Scan for the cell matching the given text and deliver its [x, y] coordinate at center. 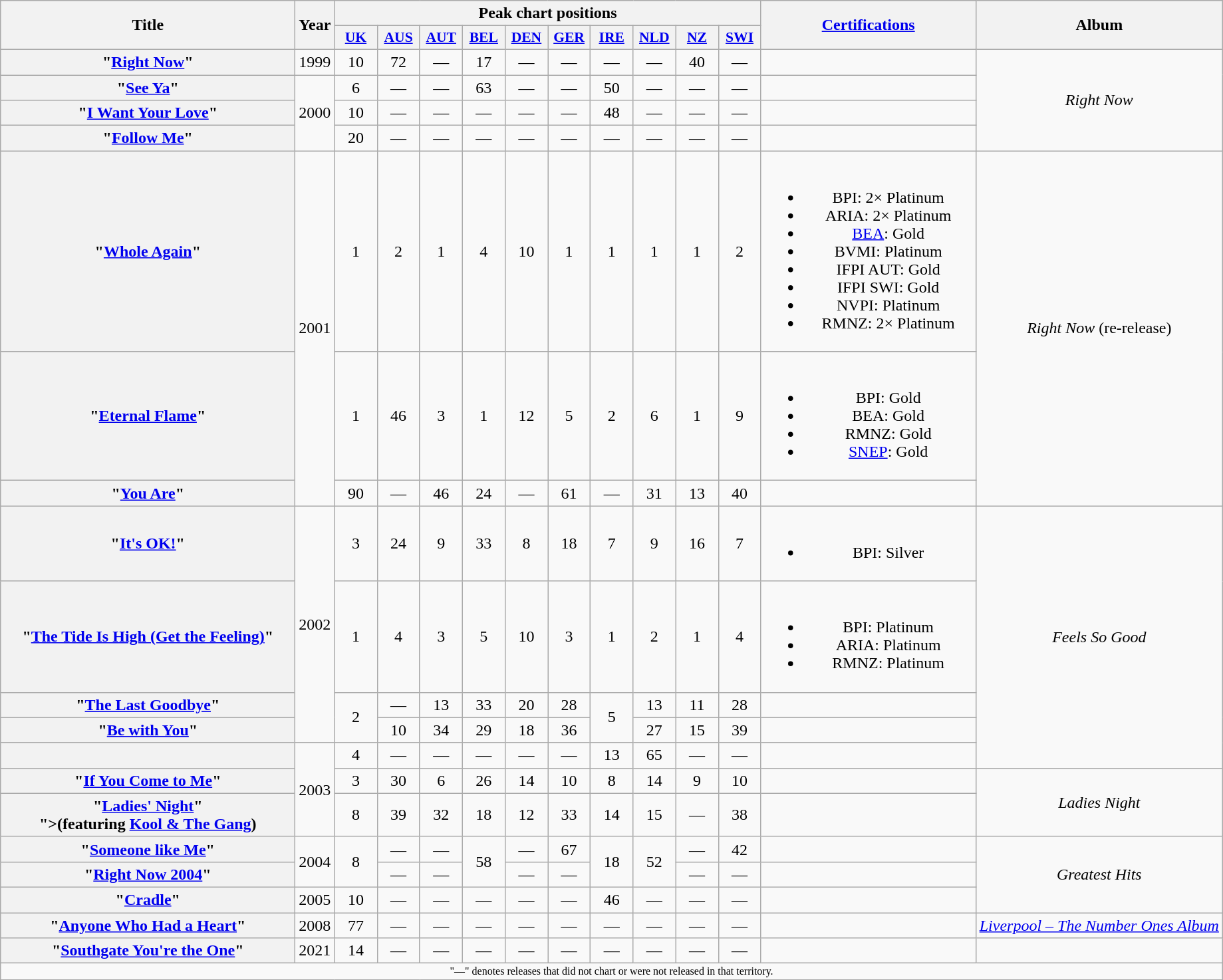
"See Ya" [148, 87]
Year [315, 25]
26 [483, 781]
17 [483, 62]
"Be with You" [148, 730]
"The Tide Is High (Get the Feeling)" [148, 637]
58 [483, 862]
AUS [398, 38]
2003 [315, 790]
90 [356, 493]
2001 [315, 328]
BPI: GoldBEA: GoldRMNZ: GoldSNEP: Gold [869, 416]
"You Are" [148, 493]
"Ladies' Night"">(featuring Kool & The Gang) [148, 815]
"—" denotes releases that did not chart or were not released in that territory. [612, 971]
31 [654, 493]
GER [569, 38]
NZ [697, 38]
Ladies Night [1099, 802]
BPI: Silver [869, 544]
Liverpool – The Number Ones Album [1099, 925]
Greatest Hits [1099, 874]
Right Now [1099, 100]
BEL [483, 38]
Right Now (re-release) [1099, 328]
"Right Now" [148, 62]
34 [441, 730]
50 [612, 87]
29 [483, 730]
"I Want Your Love" [148, 113]
72 [398, 62]
DEN [526, 38]
16 [697, 544]
48 [612, 113]
"Whole Again" [148, 251]
2000 [315, 112]
42 [740, 849]
"Right Now 2004" [148, 874]
67 [569, 849]
36 [569, 730]
UK [356, 38]
"The Last Goodbye" [148, 705]
"If You Come to Me" [148, 781]
38 [740, 815]
11 [697, 705]
65 [654, 755]
AUT [441, 38]
IRE [612, 38]
Certifications [869, 25]
27 [654, 730]
2008 [315, 925]
30 [398, 781]
Peak chart positions [548, 13]
Feels So Good [1099, 637]
SWI [740, 38]
2002 [315, 624]
"It's OK!" [148, 544]
"Someone like Me" [148, 849]
BPI: PlatinumARIA: PlatinumRMNZ: Platinum [869, 637]
NLD [654, 38]
32 [441, 815]
63 [483, 87]
2004 [315, 862]
"Southgate You're the One" [148, 951]
"Cradle" [148, 900]
BPI: 2× PlatinumARIA: 2× PlatinumBEA: GoldBVMI: PlatinumIFPI AUT: GoldIFPI SWI: GoldNVPI: PlatinumRMNZ: 2× Platinum [869, 251]
1999 [315, 62]
Title [148, 25]
"Eternal Flame" [148, 416]
"Follow Me" [148, 138]
Album [1099, 25]
52 [654, 862]
"Anyone Who Had a Heart" [148, 925]
77 [356, 925]
2005 [315, 900]
61 [569, 493]
2021 [315, 951]
